Provide the (X, Y) coordinate of the cell's center where the given text is located.  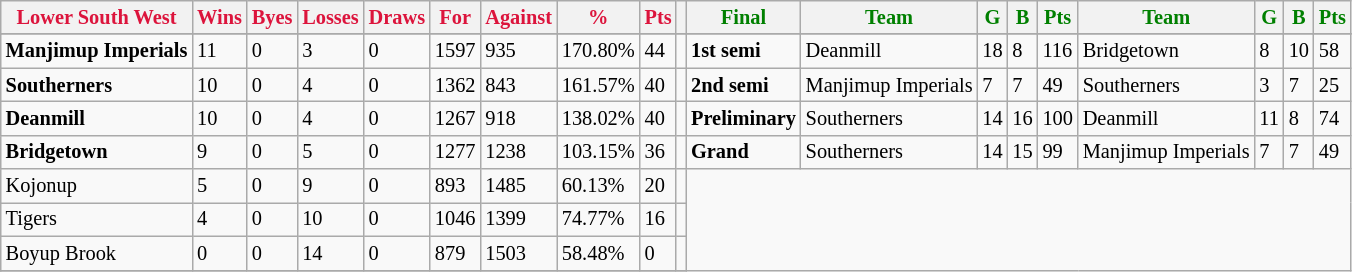
161.57% (598, 85)
Lower South West (96, 17)
879 (455, 253)
Byes (272, 17)
58.48% (598, 253)
25 (1332, 85)
Losses (330, 17)
20 (658, 186)
Grand (744, 152)
1362 (455, 85)
1597 (455, 51)
103.15% (598, 152)
1046 (455, 219)
116 (1058, 51)
1238 (518, 152)
2nd semi (744, 85)
935 (518, 51)
Kojonup (96, 186)
843 (518, 85)
Boyup Brook (96, 253)
1267 (455, 118)
58 (1332, 51)
Wins (220, 17)
1485 (518, 186)
1399 (518, 219)
99 (1058, 152)
Final (744, 17)
60.13% (598, 186)
1st semi (744, 51)
% (598, 17)
1277 (455, 152)
Tigers (96, 219)
1503 (518, 253)
Preliminary (744, 118)
893 (455, 186)
100 (1058, 118)
170.80% (598, 51)
18 (992, 51)
918 (518, 118)
For (455, 17)
Draws (397, 17)
138.02% (598, 118)
36 (658, 152)
15 (1023, 152)
44 (658, 51)
Against (518, 17)
74.77% (598, 219)
74 (1332, 118)
